Identify which cell holds the provided text, then report its [X, Y] central coordinate. 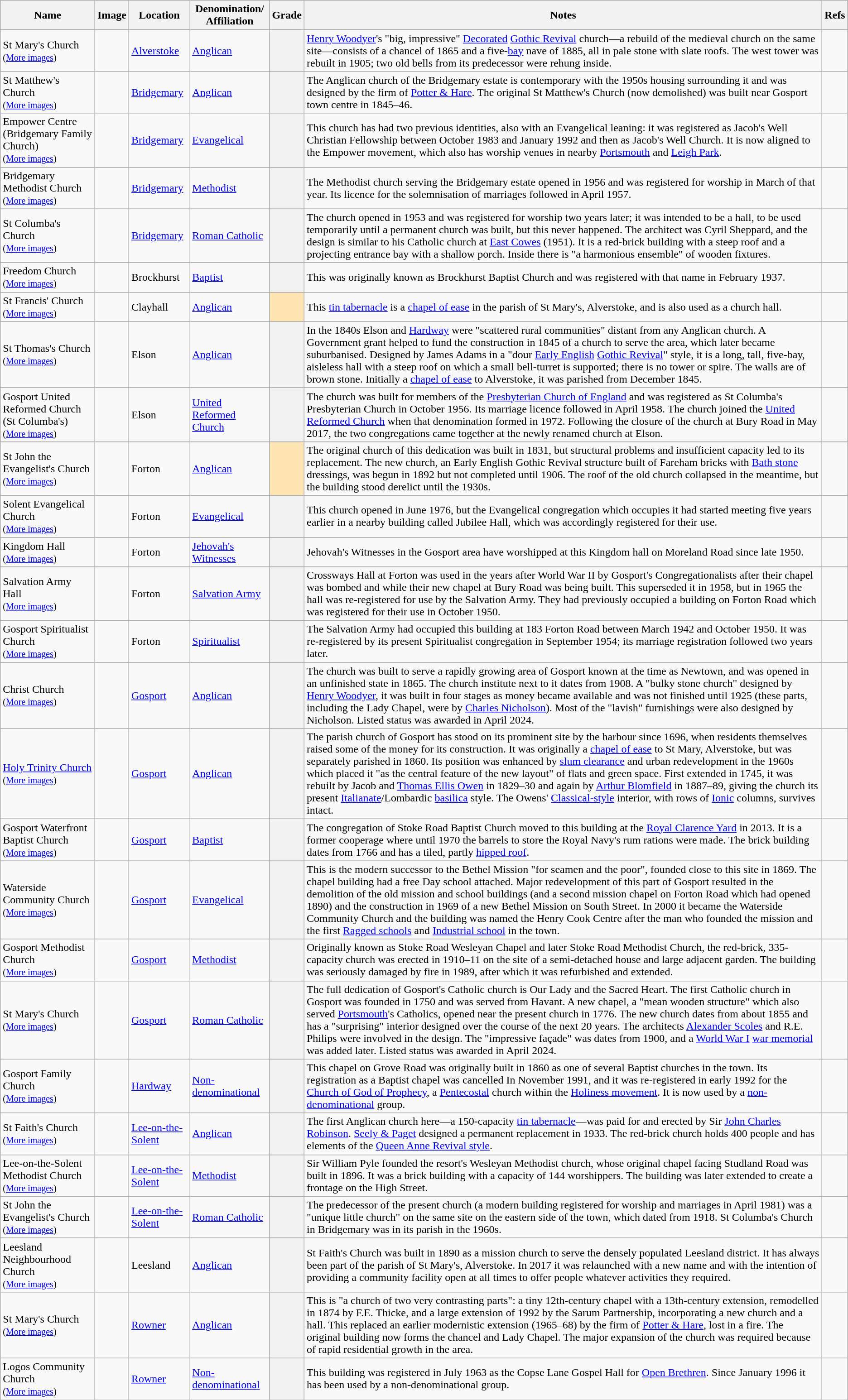
Name [48, 15]
Clayhall [159, 307]
Leesland [159, 1265]
Logos Community Church(More images) [48, 1379]
Image [111, 15]
St Thomas's Church(More images) [48, 355]
This was originally known as Brockhurst Baptist Church and was registered with that name in February 1937. [563, 277]
Leesland Neighbourhood Church(More images) [48, 1265]
Lee-on-the-Solent Methodist Church(More images) [48, 1175]
St Matthew's Church(More images) [48, 92]
St Francis' Church(More images) [48, 307]
Gosport Waterfront Baptist Church(More images) [48, 840]
Notes [563, 15]
Gosport United Reformed Church (St Columba's)(More images) [48, 415]
Salvation Army Hall(More images) [48, 594]
Kingdom Hall(More images) [48, 551]
Jehovah's Witnesses in the Gosport area have worshipped at this Kingdom hall on Moreland Road since late 1950. [563, 551]
Salvation Army [230, 594]
Refs [835, 15]
Location [159, 15]
Freedom Church(More images) [48, 277]
This tin tabernacle is a chapel of ease in the parish of St Mary's, Alverstoke, and is also used as a church hall. [563, 307]
Hardway [159, 1086]
Empower Centre (Bridgemary Family Church)(More images) [48, 140]
United Reformed Church [230, 415]
Grade [287, 15]
St Columba's Church(More images) [48, 235]
Christ Church(More images) [48, 695]
Denomination/Affiliation [230, 15]
Brockhurst [159, 277]
Spiritualist [230, 642]
Gosport Methodist Church(More images) [48, 960]
Holy Trinity Church(More images) [48, 774]
Bridgemary Methodist Church(More images) [48, 188]
Solent Evangelical Church(More images) [48, 516]
Gosport Family Church(More images) [48, 1086]
Gosport Spiritualist Church(More images) [48, 642]
St Faith's Church(More images) [48, 1134]
Waterside Community Church(More images) [48, 900]
Jehovah's Witnesses [230, 551]
Alverstoke [159, 51]
